Return the [X, Y] coordinate for the center point of the cell that contains the specified text.  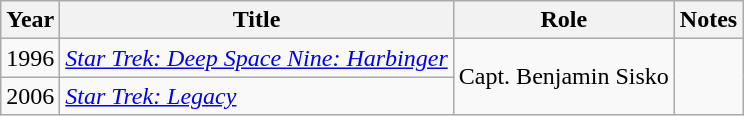
Capt. Benjamin Sisko [564, 77]
1996 [30, 58]
Star Trek: Legacy [256, 96]
Year [30, 20]
Role [564, 20]
2006 [30, 96]
Star Trek: Deep Space Nine: Harbinger [256, 58]
Title [256, 20]
Notes [708, 20]
